From the cell containing the given text, extract its center point as (X, Y) coordinate. 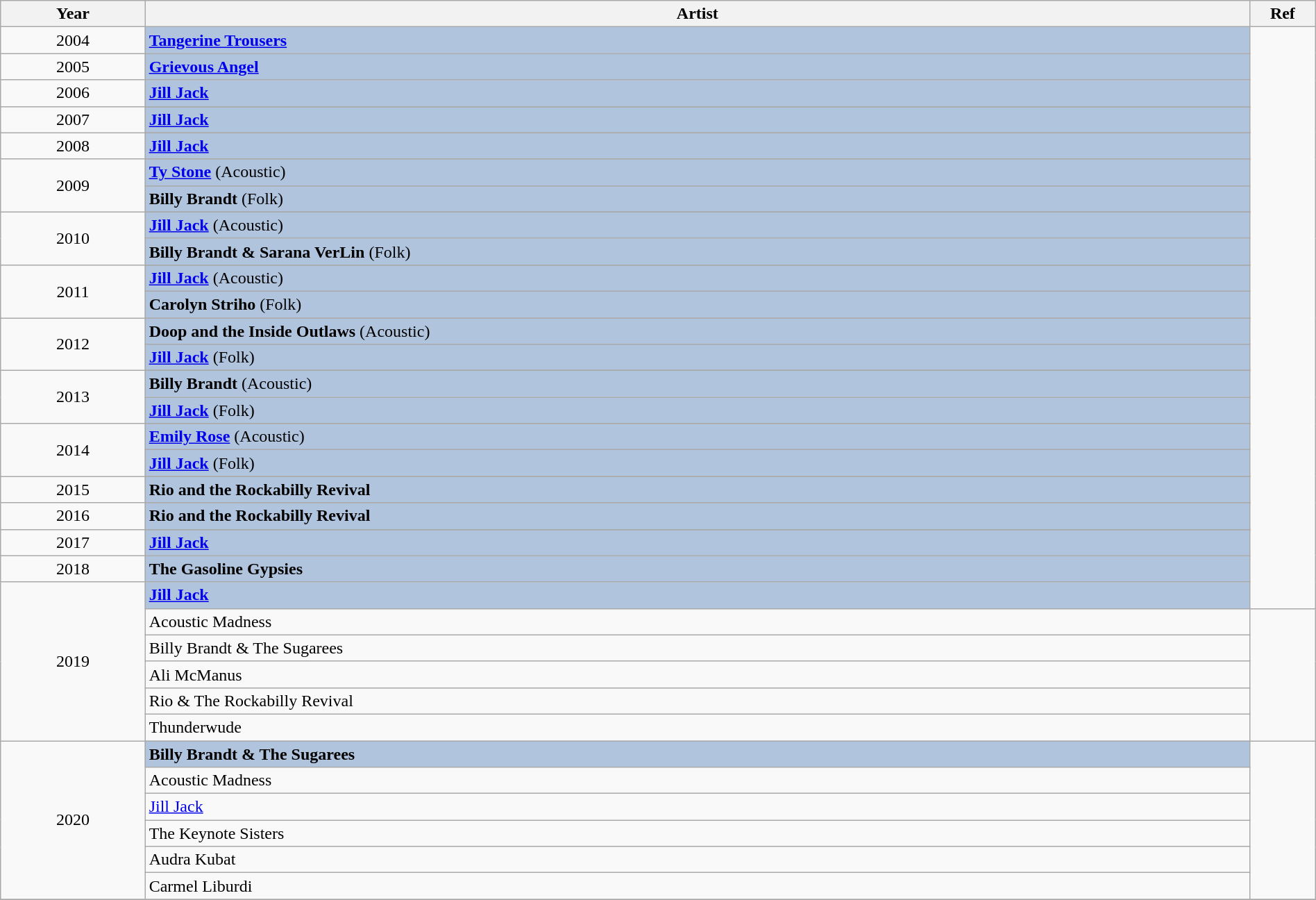
Audra Kubat (697, 860)
2013 (73, 397)
Doop and the Inside Outlaws (Acoustic) (697, 331)
Artist (697, 14)
2008 (73, 146)
2014 (73, 450)
2006 (73, 93)
Ref (1283, 14)
Billy Brandt & Sarana VerLin (Folk) (697, 251)
2007 (73, 119)
2011 (73, 291)
2009 (73, 185)
2004 (73, 40)
Thunderwude (697, 727)
2012 (73, 344)
2010 (73, 238)
2018 (73, 569)
2017 (73, 542)
2019 (73, 661)
Rio & The Rockabilly Revival (697, 701)
2020 (73, 819)
Billy Brandt (Acoustic) (697, 384)
2005 (73, 67)
Ty Stone (Acoustic) (697, 172)
The Keynote Sisters (697, 833)
2015 (73, 490)
Grievous Angel (697, 67)
2016 (73, 516)
Billy Brandt (Folk) (697, 199)
Carmel Liburdi (697, 886)
Carolyn Striho (Folk) (697, 304)
Emily Rose (Acoustic) (697, 437)
Tangerine Trousers (697, 40)
The Gasoline Gypsies (697, 569)
Year (73, 14)
Ali McManus (697, 674)
